Search for the cell housing the specified text and yield its (X, Y) center coordinate. 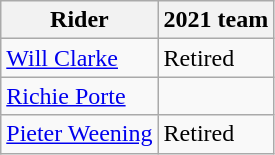
2021 team (216, 20)
Will Clarke (80, 58)
Rider (80, 20)
Richie Porte (80, 96)
Pieter Weening (80, 134)
